Output the [x, y] coordinate of the center of the cell containing the given text.  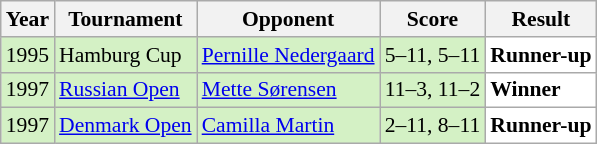
Year [28, 19]
Russian Open [126, 90]
Hamburg Cup [126, 55]
Winner [540, 90]
Result [540, 19]
1995 [28, 55]
Score [433, 19]
Camilla Martin [288, 126]
Opponent [288, 19]
Pernille Nedergaard [288, 55]
Tournament [126, 19]
5–11, 5–11 [433, 55]
2–11, 8–11 [433, 126]
Mette Sørensen [288, 90]
Denmark Open [126, 126]
11–3, 11–2 [433, 90]
